Extract the [X, Y] coordinate from the center of the cell holding the provided text.  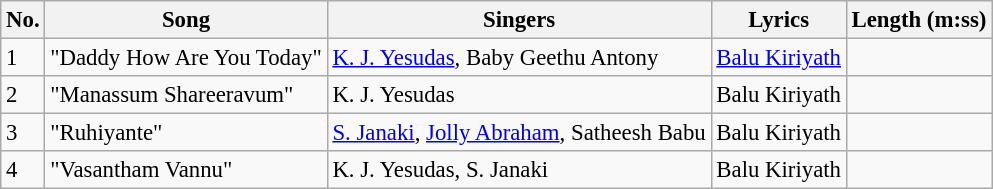
K. J. Yesudas, Baby Geethu Antony [519, 58]
1 [23, 58]
K. J. Yesudas, S. Janaki [519, 170]
4 [23, 170]
"Manassum Shareeravum" [186, 95]
Song [186, 20]
Singers [519, 20]
Lyrics [778, 20]
"Vasantham Vannu" [186, 170]
"Daddy How Are You Today" [186, 58]
"Ruhiyante" [186, 133]
No. [23, 20]
2 [23, 95]
K. J. Yesudas [519, 95]
S. Janaki, Jolly Abraham, Satheesh Babu [519, 133]
Length (m:ss) [918, 20]
3 [23, 133]
